Determine the (X, Y) coordinate at the center of the cell enclosing the given text.  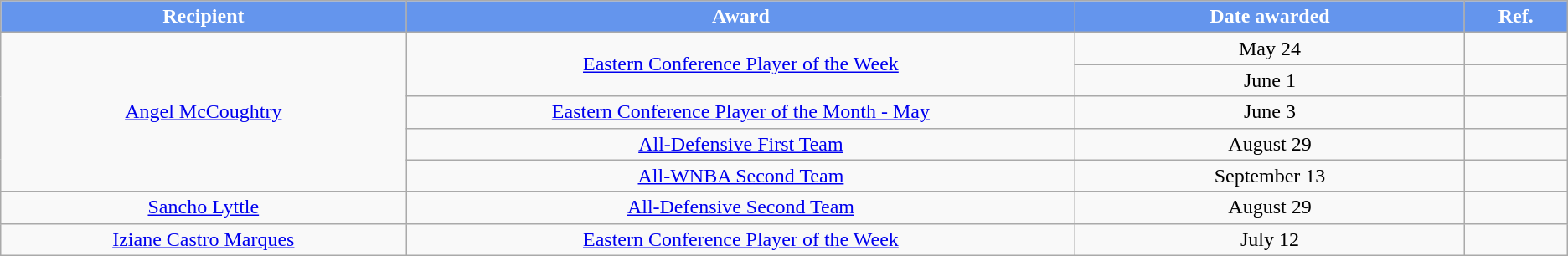
Date awarded (1270, 17)
All-Defensive First Team (740, 144)
June 3 (1270, 112)
Angel McCoughtry (204, 112)
Sancho Lyttle (204, 207)
Eastern Conference Player of the Month - May (740, 112)
Iziane Castro Marques (204, 239)
All-Defensive Second Team (740, 207)
Ref. (1516, 17)
May 24 (1270, 49)
Recipient (204, 17)
June 1 (1270, 80)
July 12 (1270, 239)
All-WNBA Second Team (740, 176)
September 13 (1270, 176)
Award (740, 17)
